Scan for the cell matching the given text and deliver its [X, Y] coordinate at center. 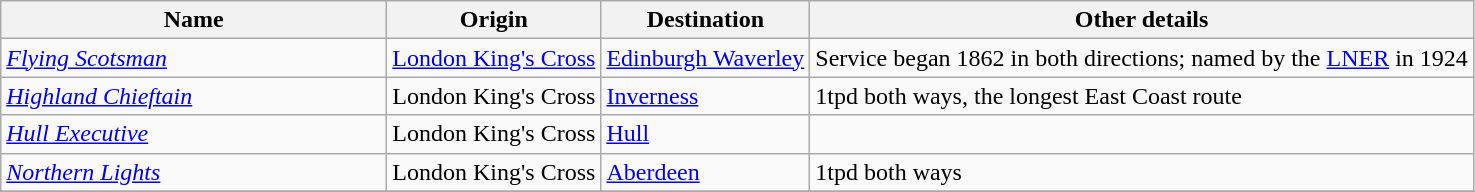
Name [194, 20]
Northern Lights [194, 172]
Destination [706, 20]
Hull Executive [194, 134]
Service began 1862 in both directions; named by the LNER in 1924 [1142, 58]
Flying Scotsman [194, 58]
Highland Chieftain [194, 96]
Origin [494, 20]
Other details [1142, 20]
Aberdeen [706, 172]
Inverness [706, 96]
Hull [706, 134]
Edinburgh Waverley [706, 58]
1tpd both ways, the longest East Coast route [1142, 96]
1tpd both ways [1142, 172]
